For the text-containing cell, return its midpoint in [x, y] coordinate format. 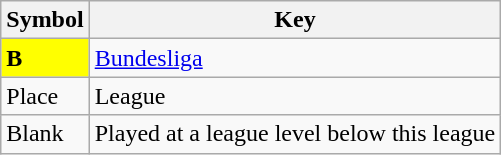
B [45, 58]
League [295, 96]
Blank [45, 134]
Played at a league level below this league [295, 134]
Key [295, 20]
Symbol [45, 20]
Place [45, 96]
Bundesliga [295, 58]
